Capture the cell that displays the provided text and extract its (x, y) central coordinate. 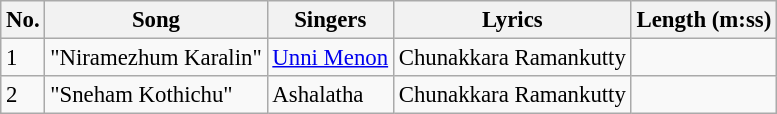
Length (m:ss) (704, 20)
Song (156, 20)
No. (23, 20)
"Niramezhum Karalin" (156, 58)
Unni Menon (330, 58)
Ashalatha (330, 95)
Lyrics (512, 20)
"Sneham Kothichu" (156, 95)
1 (23, 58)
2 (23, 95)
Singers (330, 20)
